For the text-containing cell, return its midpoint in (x, y) coordinate format. 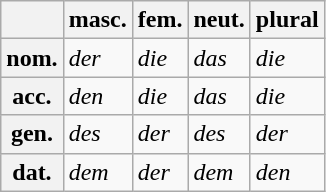
plural (287, 20)
dat. (32, 172)
gen. (32, 134)
nom. (32, 58)
masc. (98, 20)
fem. (160, 20)
neut. (219, 20)
acc. (32, 96)
